Locate the cell with the specified text and output its (X, Y) center coordinate. 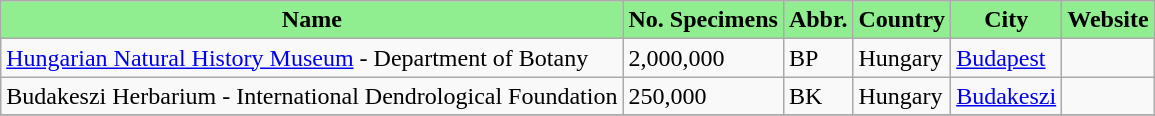
Budakeszi (1006, 96)
Budapest (1006, 58)
BP (818, 58)
Budakeszi Herbarium - International Dendrological Foundation (312, 96)
2,000,000 (703, 58)
Country (902, 20)
250,000 (703, 96)
Website (1108, 20)
Name (312, 20)
BK (818, 96)
Abbr. (818, 20)
City (1006, 20)
Hungarian Natural History Museum - Department of Botany (312, 58)
No. Specimens (703, 20)
